Find where the given text appears and provide that cell's center as [x, y] coordinate. 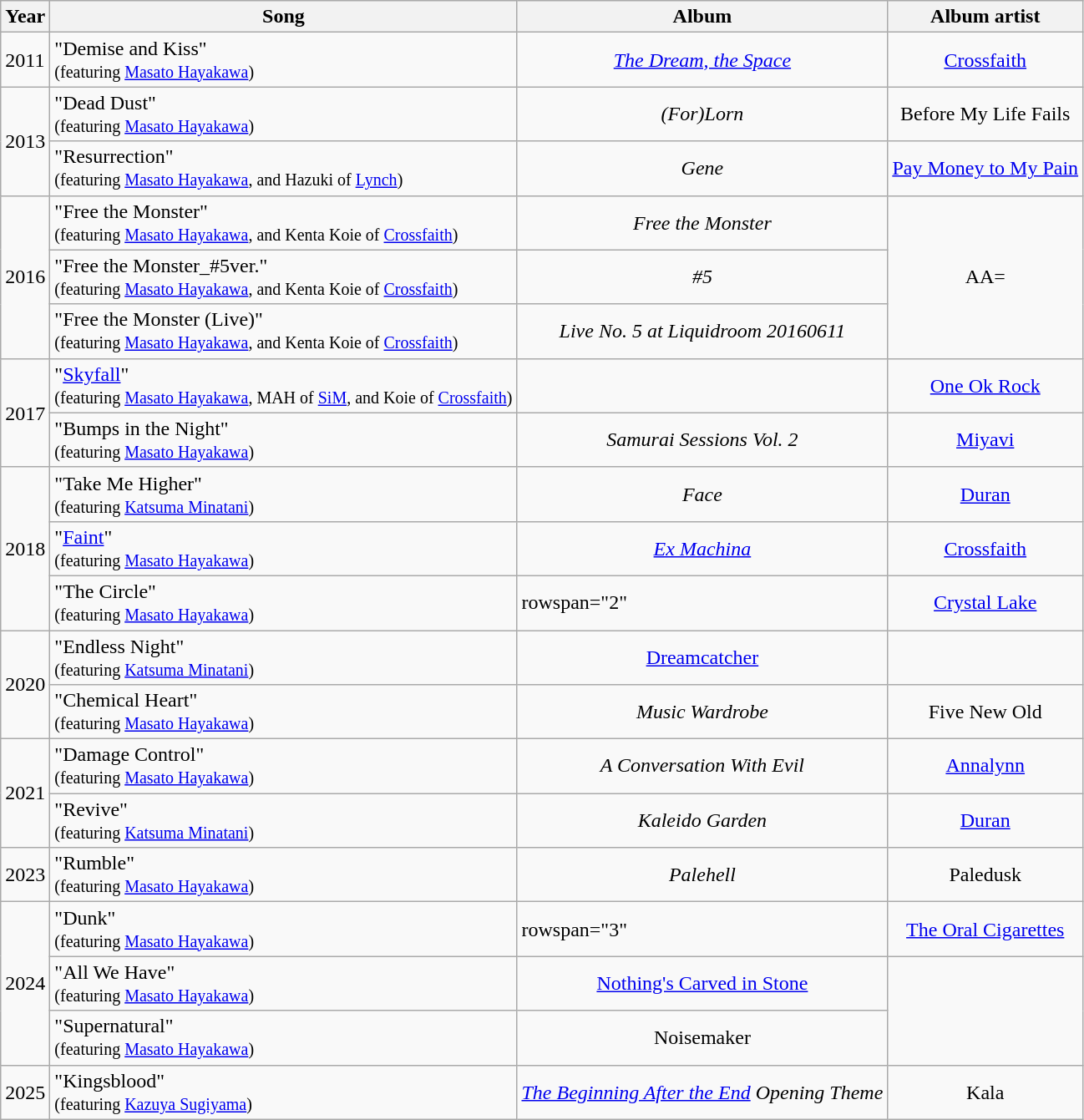
"Free the Monster_#5ver."(featuring Masato Hayakawa, and Kenta Koie of Crossfaith) [284, 277]
Annalynn [985, 767]
2011 [25, 60]
#5 [702, 277]
Ex Machina [702, 548]
"Skyfall"(featuring Masato Hayakawa, MAH of SiM, and Koie of Crossfaith) [284, 386]
Palehell [702, 875]
2016 [25, 277]
Crystal Lake [985, 603]
A Conversation With Evil [702, 767]
"Take Me Higher"(featuring Katsuma Minatani) [284, 494]
One Ok Rock [985, 386]
2013 [25, 141]
Kaleido Garden [702, 820]
"Bumps in the Night"(featuring Masato Hayakawa) [284, 439]
Miyavi [985, 439]
Song [284, 17]
Nothing's Carved in Stone [702, 984]
2018 [25, 548]
Year [25, 17]
Face [702, 494]
Paledusk [985, 875]
"Kingsblood"(featuring Kazuya Sugiyama) [284, 1092]
Music Wardrobe [702, 712]
"Damage Control"(featuring Masato Hayakawa) [284, 767]
"Faint"(featuring Masato Hayakawa) [284, 548]
"Dunk"(featuring Masato Hayakawa) [284, 929]
Pay Money to My Pain [985, 169]
Gene [702, 169]
AA= [985, 277]
Album [702, 17]
Album artist [985, 17]
rowspan="2" [702, 603]
Free the Monster [702, 222]
"Dead Dust"(featuring Masato Hayakawa) [284, 114]
2024 [25, 984]
"Chemical Heart"(featuring Masato Hayakawa) [284, 712]
Live No. 5 at Liquidroom 20160611 [702, 331]
The Beginning After the End Opening Theme [702, 1092]
"Endless Night"(featuring Katsuma Minatani) [284, 656]
(For)Lorn [702, 114]
2023 [25, 875]
"Rumble"(featuring Masato Hayakawa) [284, 875]
Before My Life Fails [985, 114]
2021 [25, 793]
"Free the Monster (Live)"(featuring Masato Hayakawa, and Kenta Koie of Crossfaith) [284, 331]
rowspan="3" [702, 929]
Samurai Sessions Vol. 2 [702, 439]
Kala [985, 1092]
"Resurrection"(featuring Masato Hayakawa, and Hazuki of Lynch) [284, 169]
The Oral Cigarettes [985, 929]
2025 [25, 1092]
"All We Have"(featuring Masato Hayakawa) [284, 984]
"Free the Monster"(featuring Masato Hayakawa, and Kenta Koie of Crossfaith) [284, 222]
Dreamcatcher [702, 656]
"Revive"(featuring Katsuma Minatani) [284, 820]
The Dream, the Space [702, 60]
2020 [25, 684]
"Demise and Kiss"(featuring Masato Hayakawa) [284, 60]
Noisemaker [702, 1037]
Five New Old [985, 712]
2017 [25, 413]
"Supernatural"(featuring Masato Hayakawa) [284, 1037]
"The Circle"(featuring Masato Hayakawa) [284, 603]
